Scan for the cell matching the given text and deliver its (X, Y) coordinate at center. 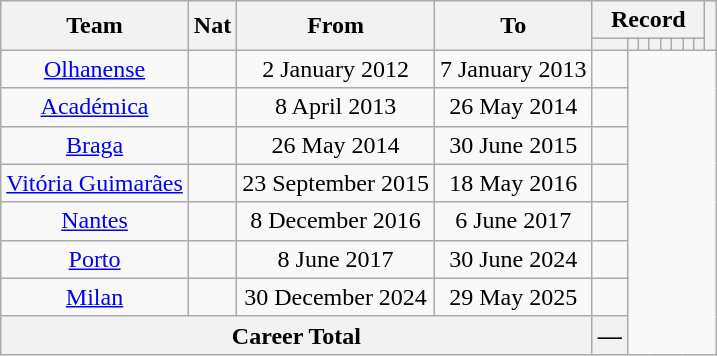
Team (95, 26)
Olhanense (95, 69)
From (336, 26)
Record (648, 20)
23 September 2015 (336, 183)
Braga (95, 145)
Vitória Guimarães (95, 183)
Milan (95, 297)
30 June 2015 (513, 145)
29 May 2025 (513, 297)
30 June 2024 (513, 259)
7 January 2013 (513, 69)
8 December 2016 (336, 221)
— (610, 335)
Career Total (296, 335)
Académica (95, 107)
Porto (95, 259)
To (513, 26)
30 December 2024 (336, 297)
8 April 2013 (336, 107)
6 June 2017 (513, 221)
Nantes (95, 221)
8 June 2017 (336, 259)
18 May 2016 (513, 183)
2 January 2012 (336, 69)
Nat (212, 26)
